Capture the cell that displays the provided text and extract its [x, y] central coordinate. 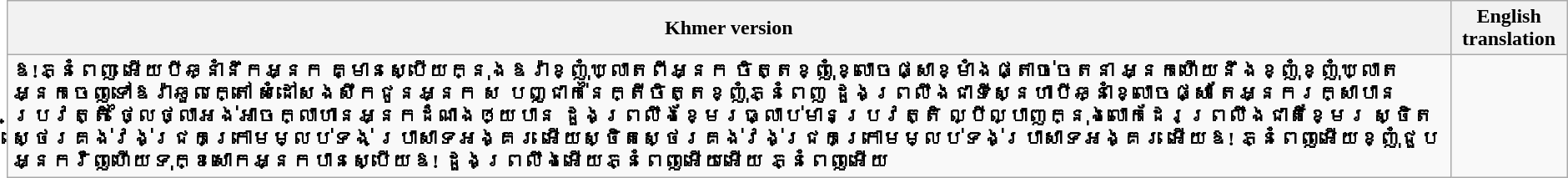
Khmer version [729, 28]
English translation [1509, 28]
